Identify which cell holds the provided text, then report its [X, Y] central coordinate. 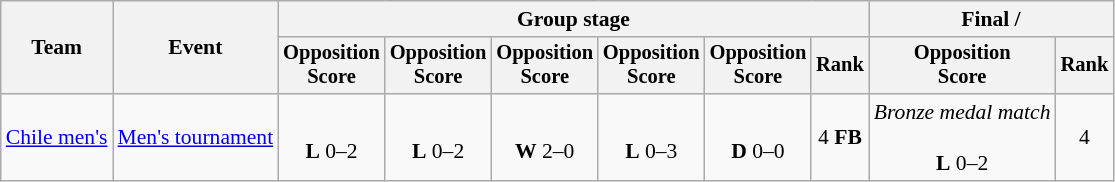
Bronze medal matchL 0–2 [962, 138]
Team [57, 48]
L 0–3 [652, 138]
4 FB [840, 138]
Chile men's [57, 138]
W 2–0 [544, 138]
Group stage [574, 19]
D 0–0 [758, 138]
Men's tournament [195, 138]
4 [1085, 138]
Event [195, 48]
Final / [991, 19]
